Provide the (x, y) coordinate of the cell's center where the given text is located.  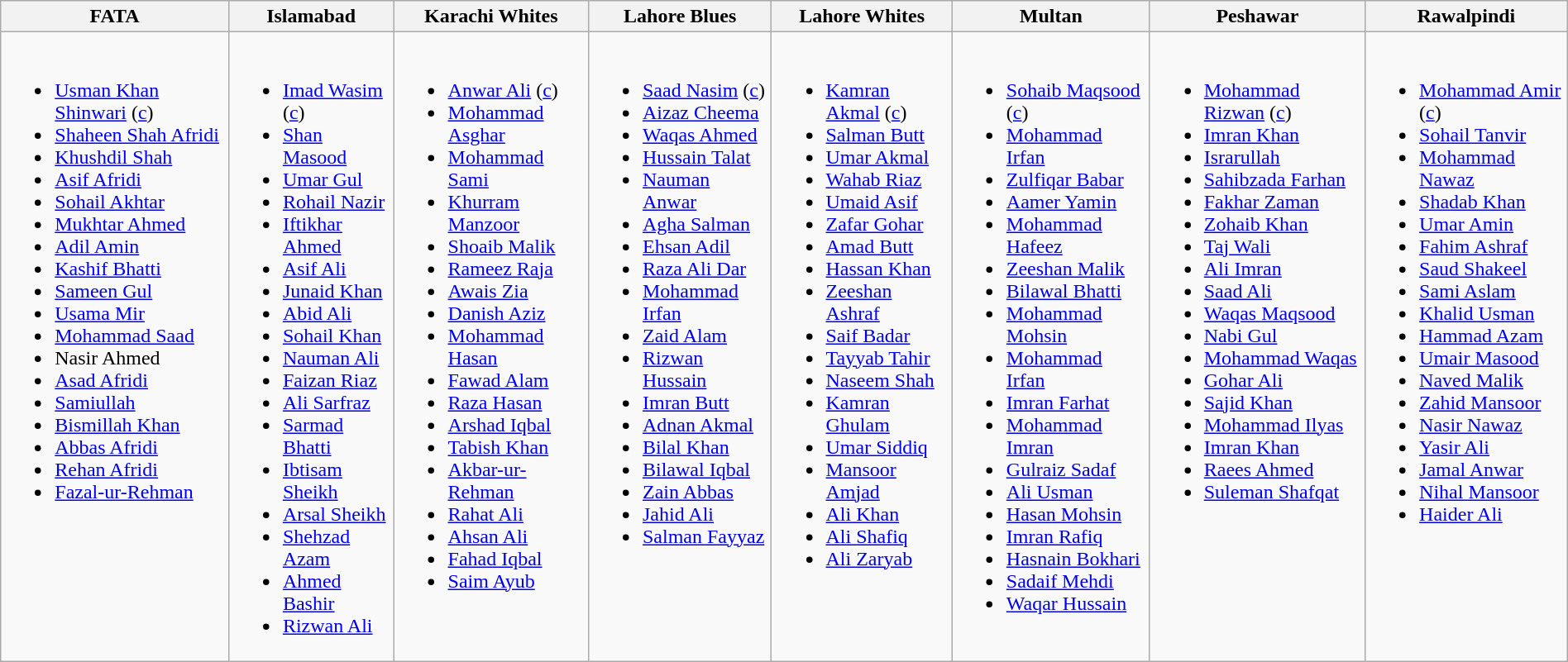
Lahore Blues (680, 17)
Lahore Whites (862, 17)
FATA (115, 17)
Multan (1050, 17)
Islamabad (311, 17)
Karachi Whites (491, 17)
Peshawar (1257, 17)
Rawalpindi (1467, 17)
